For the text-containing cell, return its midpoint in [x, y] coordinate format. 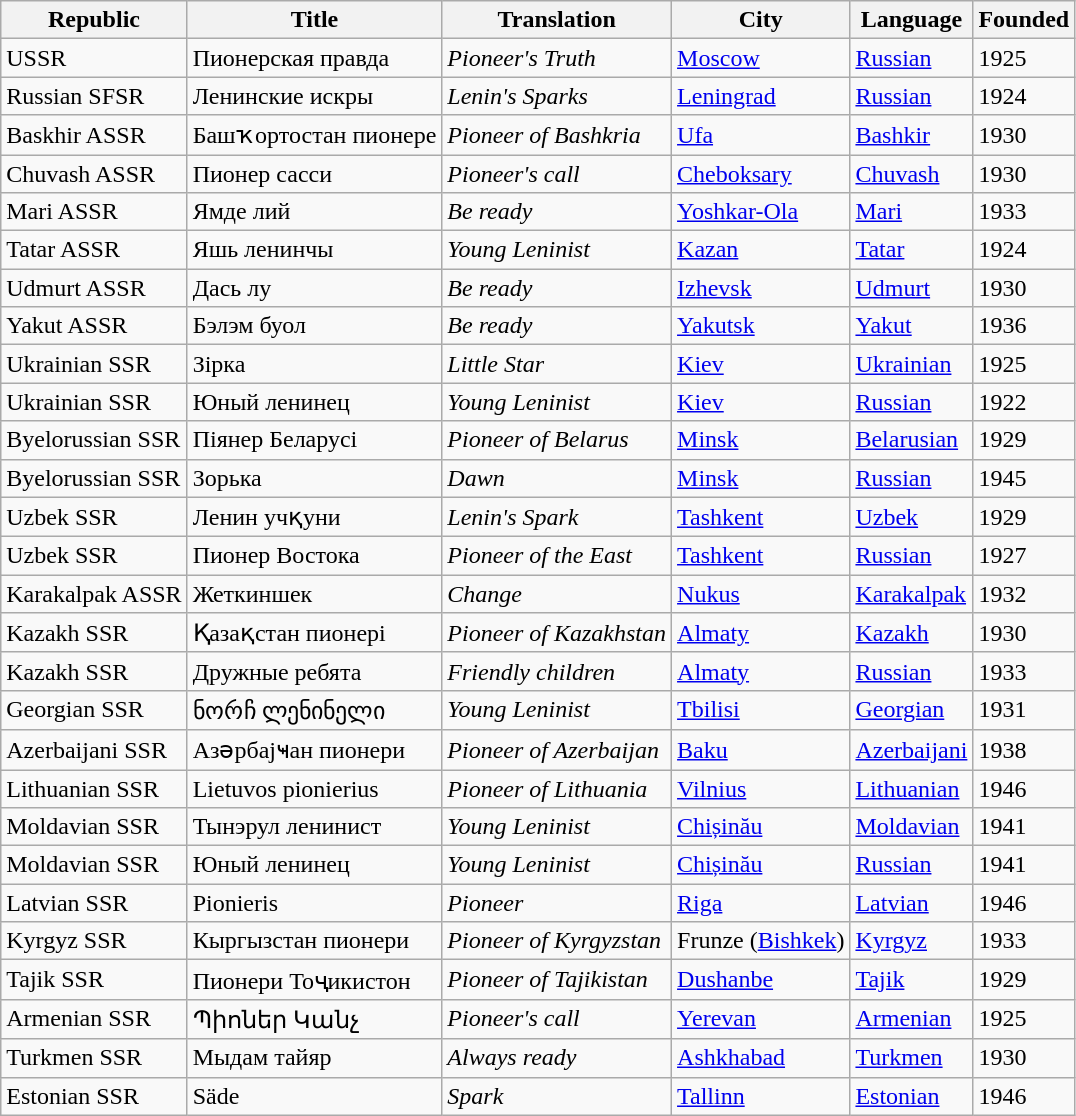
Ashkhabad [761, 1058]
Bashkir [912, 135]
Latvian SSR [94, 903]
Яшь ленинчы [314, 250]
Pionieris [314, 903]
Yakut ASSR [94, 326]
Karakalpak [912, 594]
1931 [1024, 710]
Vilnius [761, 789]
Пионери Тоҷикистон [314, 980]
Lithuanian [912, 789]
Pioneer of Tajikistan [557, 980]
Дась лу [314, 288]
Armenian SSR [94, 1019]
Turkmen [912, 1058]
Yerevan [761, 1019]
Ленинские искры [314, 96]
Tallinn [761, 1096]
Dawn [557, 478]
Always ready [557, 1058]
Tatar [912, 250]
Кыргызстан пионери [314, 941]
Estonian [912, 1096]
Tatar ASSR [94, 250]
Spark [557, 1096]
Azerbaijani SSR [94, 750]
Moldavian [912, 827]
Kyrgyz [912, 941]
Nukus [761, 594]
Pioneer of Bashkria [557, 135]
Friendly children [557, 671]
1932 [1024, 594]
Pioneer of Belarus [557, 440]
Frunze (Bishkek) [761, 941]
Yoshkar-Ola [761, 212]
Armenian [912, 1019]
Baskhir ASSR [94, 135]
Дружные ребята [314, 671]
Тынэрул ленинист [314, 827]
Ленин учқуни [314, 517]
Зірка [314, 364]
Pioneer of Kazakhstan [557, 633]
Tajik SSR [94, 980]
Азәрбајҹан пионери [314, 750]
Uzbek [912, 517]
Lenin's Sparks [557, 96]
Title [314, 20]
Republic [94, 20]
Піянер Беларусі [314, 440]
Kazan [761, 250]
Georgian SSR [94, 710]
Pioneer's Truth [557, 58]
Translation [557, 20]
1938 [1024, 750]
Georgian [912, 710]
Kyrgyz SSR [94, 941]
Ямде лий [314, 212]
Change [557, 594]
Жеткиншек [314, 594]
Tbilisi [761, 710]
Izhevsk [761, 288]
Riga [761, 903]
Russian SFSR [94, 96]
Latvian [912, 903]
Kazakh [912, 633]
Пионер сасси [314, 173]
Зорька [314, 478]
1922 [1024, 402]
Karakalpak ASSR [94, 594]
Башҡортостан пионере [314, 135]
Pioneer of Azerbaijan [557, 750]
Language [912, 20]
Founded [1024, 20]
Pioneer of the East [557, 556]
Mari ASSR [94, 212]
Udmurt ASSR [94, 288]
Estonian SSR [94, 1096]
Yakut [912, 326]
Lenin's Spark [557, 517]
Ufa [761, 135]
Baku [761, 750]
Chuvash [912, 173]
Cheboksary [761, 173]
USSR [94, 58]
Бэлэм буол [314, 326]
Қазақстан пионерi [314, 633]
Leningrad [761, 96]
Pioneer of Lithuania [557, 789]
Säde [314, 1096]
Turkmen SSR [94, 1058]
Moscow [761, 58]
Chuvash ASSR [94, 173]
Udmurt [912, 288]
Мыдам тайяр [314, 1058]
ნორჩ ლენინელი [314, 710]
1936 [1024, 326]
Ukrainian [912, 364]
Azerbaijani [912, 750]
City [761, 20]
Little Star [557, 364]
Пионер Востока [314, 556]
Lietuvos pionierius [314, 789]
1945 [1024, 478]
Lithuanian SSR [94, 789]
Pioneer [557, 903]
1927 [1024, 556]
Pioneer of Kyrgyzstan [557, 941]
Mari [912, 212]
Belarusian [912, 440]
Պիոներ Կանչ [314, 1019]
Tajik [912, 980]
Пионерская правда [314, 58]
Yakutsk [761, 326]
Dushanbe [761, 980]
